Search for the cell housing the specified text and yield its [x, y] center coordinate. 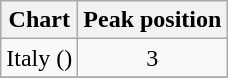
Peak position [152, 20]
Italy () [40, 58]
3 [152, 58]
Chart [40, 20]
